For the text-containing cell, return its midpoint in [X, Y] coordinate format. 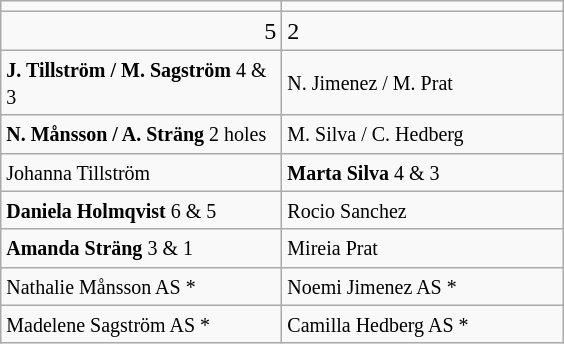
Rocio Sanchez [422, 210]
Marta Silva 4 & 3 [422, 172]
M. Silva / C. Hedberg [422, 134]
Madelene Sagström AS * [142, 324]
Camilla Hedberg AS * [422, 324]
N. Jimenez / M. Prat [422, 82]
Amanda Sträng 3 & 1 [142, 248]
N. Månsson / A. Sträng 2 holes [142, 134]
Nathalie Månsson AS * [142, 286]
Mireia Prat [422, 248]
Noemi Jimenez AS * [422, 286]
Daniela Holmqvist 6 & 5 [142, 210]
Johanna Tillström [142, 172]
2 [422, 31]
J. Tillström / M. Sagström 4 & 3 [142, 82]
5 [142, 31]
